Provide the (X, Y) coordinate of the cell's center where the given text is located.  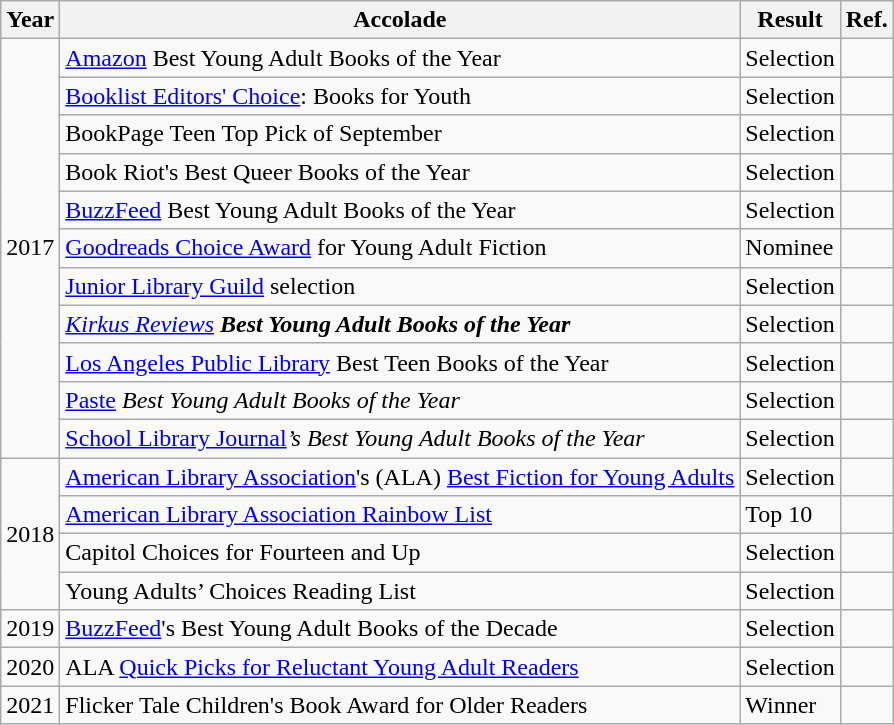
Nominee (790, 248)
Young Adults’ Choices Reading List (400, 591)
Booklist Editors' Choice: Books for Youth (400, 96)
BookPage Teen Top Pick of September (400, 134)
Amazon Best Young Adult Books of the Year (400, 58)
Ref. (866, 20)
Year (30, 20)
Flicker Tale Children's Book Award for Older Readers (400, 705)
American Library Association Rainbow List (400, 515)
2019 (30, 629)
Result (790, 20)
Winner (790, 705)
Junior Library Guild selection (400, 286)
American Library Association's (ALA) Best Fiction for Young Adults (400, 477)
BuzzFeed's Best Young Adult Books of the Decade (400, 629)
Book Riot's Best Queer Books of the Year (400, 172)
ALA Quick Picks for Reluctant Young Adult Readers (400, 667)
Kirkus Reviews Best Young Adult Books of the Year (400, 324)
2020 (30, 667)
2017 (30, 248)
2021 (30, 705)
2018 (30, 534)
Accolade (400, 20)
Los Angeles Public Library Best Teen Books of the Year (400, 362)
BuzzFeed Best Young Adult Books of the Year (400, 210)
Goodreads Choice Award for Young Adult Fiction (400, 248)
Capitol Choices for Fourteen and Up (400, 553)
School Library Journal’s Best Young Adult Books of the Year (400, 438)
Paste Best Young Adult Books of the Year (400, 400)
Top 10 (790, 515)
